Find where the given text appears and provide that cell's center as (x, y) coordinate. 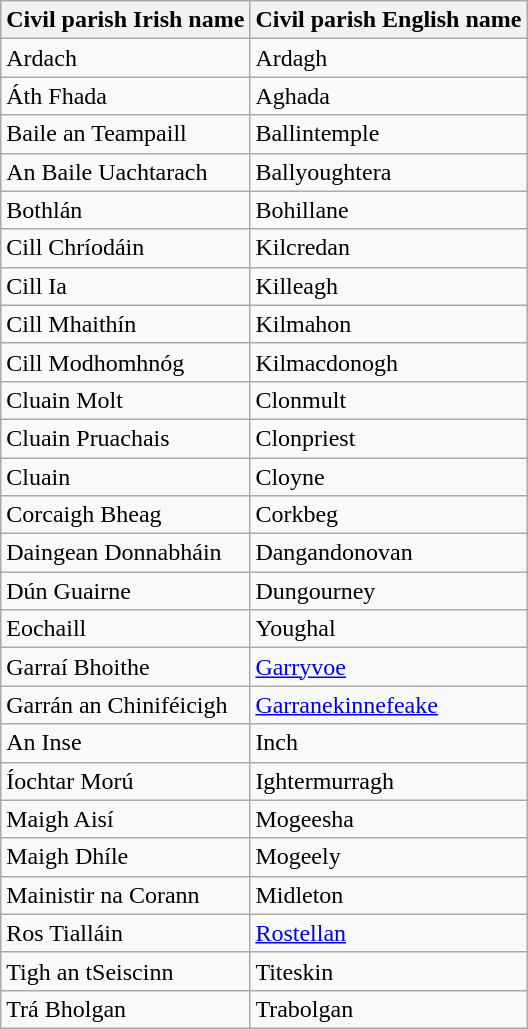
Ros Tialláin (126, 933)
Civil parish English name (388, 20)
Maigh Aisí (126, 819)
Clonpriest (388, 438)
Maigh Dhíle (126, 857)
Mogeely (388, 857)
Íochtar Morú (126, 781)
An Baile Uachtarach (126, 172)
Killeagh (388, 286)
Clonmult (388, 400)
Cluain Pruachais (126, 438)
Ballyoughtera (388, 172)
Dungourney (388, 591)
Garranekinnefeake (388, 705)
Dún Guairne (126, 591)
Cill Mhaithín (126, 324)
Kilmahon (388, 324)
Mainistir na Corann (126, 895)
An Inse (126, 743)
Garrán an Chiniféicigh (126, 705)
Rostellan (388, 933)
Garraí Bhoithe (126, 667)
Cill Chríodáin (126, 248)
Titeskin (388, 971)
Daingean Donnabháin (126, 553)
Kilmacdonogh (388, 362)
Corkbeg (388, 515)
Civil parish Irish name (126, 20)
Ightermurragh (388, 781)
Eochaill (126, 629)
Inch (388, 743)
Ballintemple (388, 134)
Midleton (388, 895)
Dangandonovan (388, 553)
Cill Ia (126, 286)
Trá Bholgan (126, 1009)
Kilcredan (388, 248)
Cill Modhomhnóg (126, 362)
Cluain (126, 477)
Áth Fhada (126, 96)
Cluain Molt (126, 400)
Baile an Teampaill (126, 134)
Mogeesha (388, 819)
Bohillane (388, 210)
Cloyne (388, 477)
Garryvoe (388, 667)
Ardach (126, 58)
Ardagh (388, 58)
Trabolgan (388, 1009)
Corcaigh Bheag (126, 515)
Tigh an tSeiscinn (126, 971)
Aghada (388, 96)
Bothlán (126, 210)
Youghal (388, 629)
